Detect which cell encompasses the target text, then output its [X, Y] center coordinate. 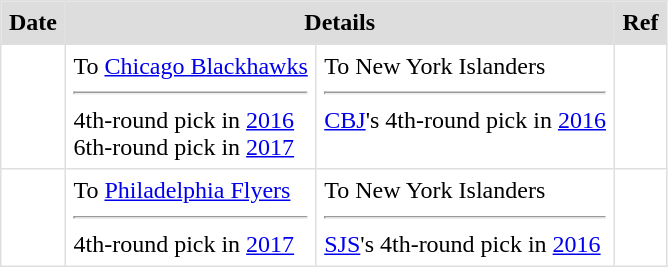
To Philadelphia Flyers4th-round pick in 2017 [190, 218]
To Chicago Blackhawks4th-round pick in 20166th-round pick in 2017 [190, 106]
Details [340, 23]
Date [33, 23]
To New York Islanders SJS's 4th-round pick in 2016 [465, 218]
Ref [640, 23]
To New York Islanders CBJ's 4th-round pick in 2016 [465, 106]
